Return the (x, y) coordinate for the center point of the cell that contains the specified text.  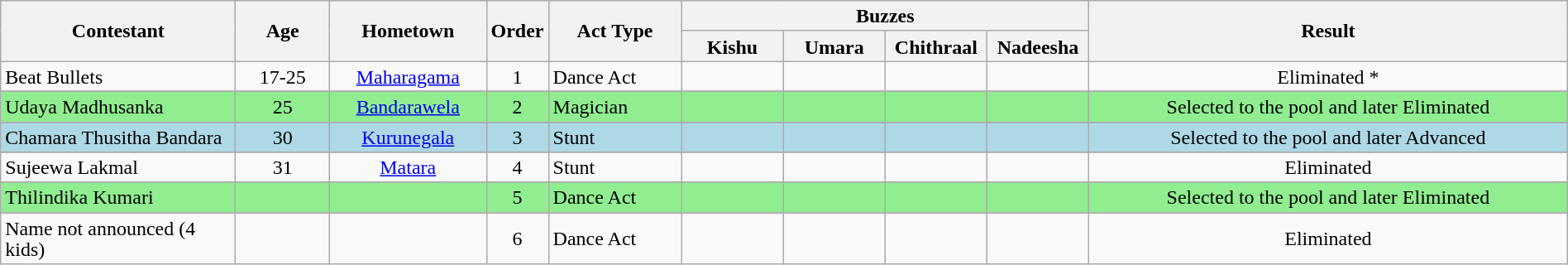
Thilindika Kumari (118, 197)
Eliminated * (1328, 76)
1 (518, 76)
Maharagama (409, 76)
Name not announced (4 kids) (118, 238)
Magician (615, 106)
31 (283, 167)
Result (1328, 31)
5 (518, 197)
Selected to the pool and later Advanced (1328, 137)
30 (283, 137)
6 (518, 238)
3 (518, 137)
Order (518, 31)
Nadeesha (1037, 46)
Matara (409, 167)
Chithraal (936, 46)
Beat Bullets (118, 76)
Sujeewa Lakmal (118, 167)
4 (518, 167)
2 (518, 106)
25 (283, 106)
Udaya Madhusanka (118, 106)
17-25 (283, 76)
Hometown (409, 31)
Kishu (733, 46)
Act Type (615, 31)
Bandarawela (409, 106)
Kurunegala (409, 137)
Contestant (118, 31)
Age (283, 31)
Umara (834, 46)
Chamara Thusitha Bandara (118, 137)
Buzzes (885, 17)
